For the text-containing cell, return its midpoint in [X, Y] coordinate format. 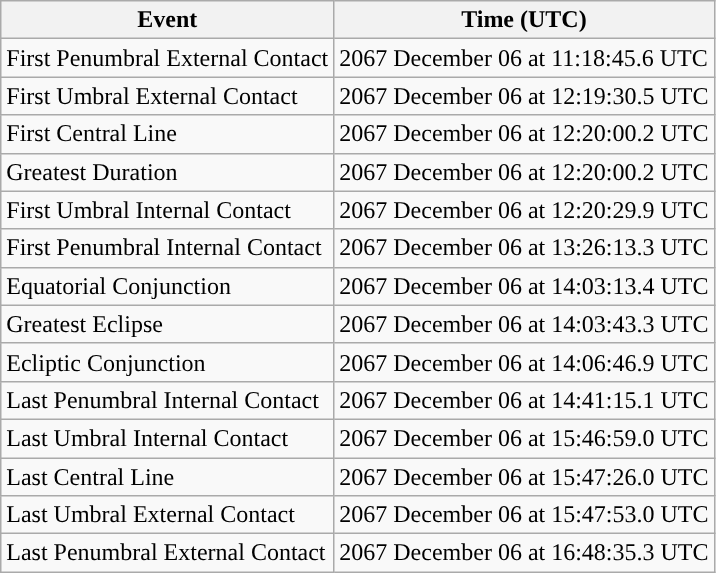
Last Penumbral Internal Contact [168, 400]
2067 December 06 at 13:26:13.3 UTC [524, 248]
Greatest Eclipse [168, 324]
Greatest Duration [168, 172]
Ecliptic Conjunction [168, 362]
2067 December 06 at 12:19:30.5 UTC [524, 96]
Last Umbral Internal Contact [168, 438]
2067 December 06 at 15:47:26.0 UTC [524, 477]
First Penumbral External Contact [168, 58]
2067 December 06 at 14:03:43.3 UTC [524, 324]
Equatorial Conjunction [168, 286]
2067 December 06 at 12:20:29.9 UTC [524, 210]
Last Central Line [168, 477]
First Penumbral Internal Contact [168, 248]
2067 December 06 at 15:47:53.0 UTC [524, 515]
First Umbral External Contact [168, 96]
2067 December 06 at 14:41:15.1 UTC [524, 400]
Last Umbral External Contact [168, 515]
Time (UTC) [524, 20]
2067 December 06 at 16:48:35.3 UTC [524, 553]
2067 December 06 at 14:06:46.9 UTC [524, 362]
Event [168, 20]
2067 December 06 at 11:18:45.6 UTC [524, 58]
2067 December 06 at 14:03:13.4 UTC [524, 286]
First Umbral Internal Contact [168, 210]
First Central Line [168, 134]
2067 December 06 at 15:46:59.0 UTC [524, 438]
Last Penumbral External Contact [168, 553]
